From the cell containing the given text, extract its center point as [X, Y] coordinate. 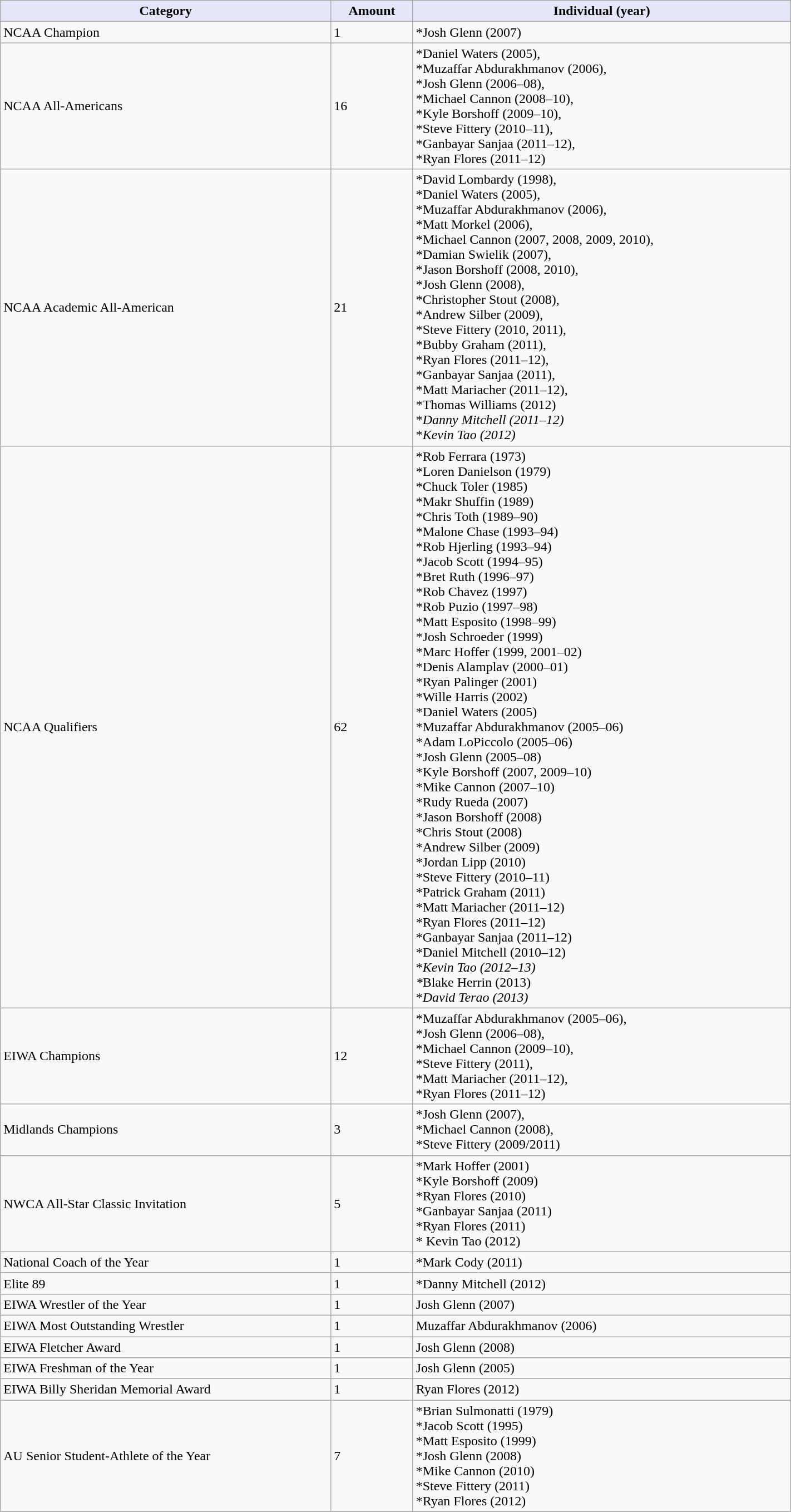
Elite 89 [166, 1283]
Amount [372, 11]
*Josh Glenn (2007), *Michael Cannon (2008), *Steve Fittery (2009/2011) [602, 1130]
NCAA Academic All-American [166, 307]
NWCA All-Star Classic Invitation [166, 1203]
21 [372, 307]
*Brian Sulmonatti (1979) *Jacob Scott (1995) *Matt Esposito (1999) *Josh Glenn (2008) *Mike Cannon (2010) *Steve Fittery (2011) *Ryan Flores (2012) [602, 1456]
NCAA Champion [166, 32]
Josh Glenn (2005) [602, 1368]
62 [372, 727]
Ryan Flores (2012) [602, 1390]
EIWA Champions [166, 1056]
*Mark Hoffer (2001) *Kyle Borshoff (2009) *Ryan Flores (2010) *Ganbayar Sanjaa (2011) *Ryan Flores (2011) * Kevin Tao (2012) [602, 1203]
NCAA Qualifiers [166, 727]
*Danny Mitchell (2012) [602, 1283]
3 [372, 1130]
AU Senior Student-Athlete of the Year [166, 1456]
16 [372, 106]
5 [372, 1203]
*Mark Cody (2011) [602, 1262]
Individual (year) [602, 11]
7 [372, 1456]
National Coach of the Year [166, 1262]
*Josh Glenn (2007) [602, 32]
Category [166, 11]
Josh Glenn (2007) [602, 1304]
Josh Glenn (2008) [602, 1347]
EIWA Wrestler of the Year [166, 1304]
NCAA All-Americans [166, 106]
EIWA Freshman of the Year [166, 1368]
EIWA Fletcher Award [166, 1347]
12 [372, 1056]
Muzaffar Abdurakhmanov (2006) [602, 1326]
EIWA Billy Sheridan Memorial Award [166, 1390]
EIWA Most Outstanding Wrestler [166, 1326]
Midlands Champions [166, 1130]
